Return (x, y) of the center of cell containing provided text 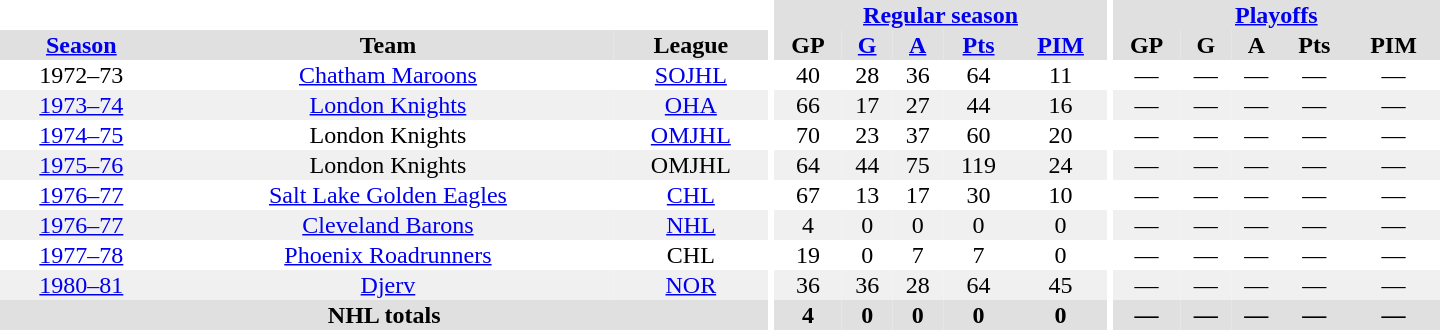
70 (808, 135)
1972–73 (82, 75)
27 (917, 105)
NHL (690, 225)
Regular season (940, 15)
75 (917, 165)
11 (1060, 75)
Djerv (388, 285)
Cleveland Barons (388, 225)
Salt Lake Golden Eagles (388, 195)
119 (978, 165)
66 (808, 105)
1973–74 (82, 105)
24 (1060, 165)
Team (388, 45)
16 (1060, 105)
1974–75 (82, 135)
60 (978, 135)
10 (1060, 195)
20 (1060, 135)
Playoffs (1276, 15)
Chatham Maroons (388, 75)
League (690, 45)
45 (1060, 285)
37 (917, 135)
23 (867, 135)
NOR (690, 285)
SOJHL (690, 75)
Phoenix Roadrunners (388, 255)
1980–81 (82, 285)
1977–78 (82, 255)
1975–76 (82, 165)
30 (978, 195)
Season (82, 45)
40 (808, 75)
OHA (690, 105)
13 (867, 195)
67 (808, 195)
19 (808, 255)
NHL totals (384, 315)
